Capture the cell that displays the provided text and extract its (X, Y) central coordinate. 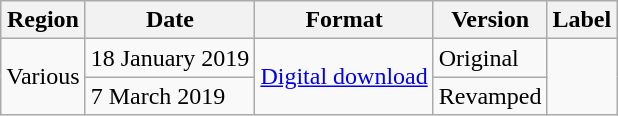
Revamped (490, 96)
Label (582, 20)
Original (490, 58)
Digital download (344, 77)
Format (344, 20)
Various (43, 77)
Date (170, 20)
Region (43, 20)
Version (490, 20)
18 January 2019 (170, 58)
7 March 2019 (170, 96)
